Return the [X, Y] coordinate for the center point of the cell that contains the specified text.  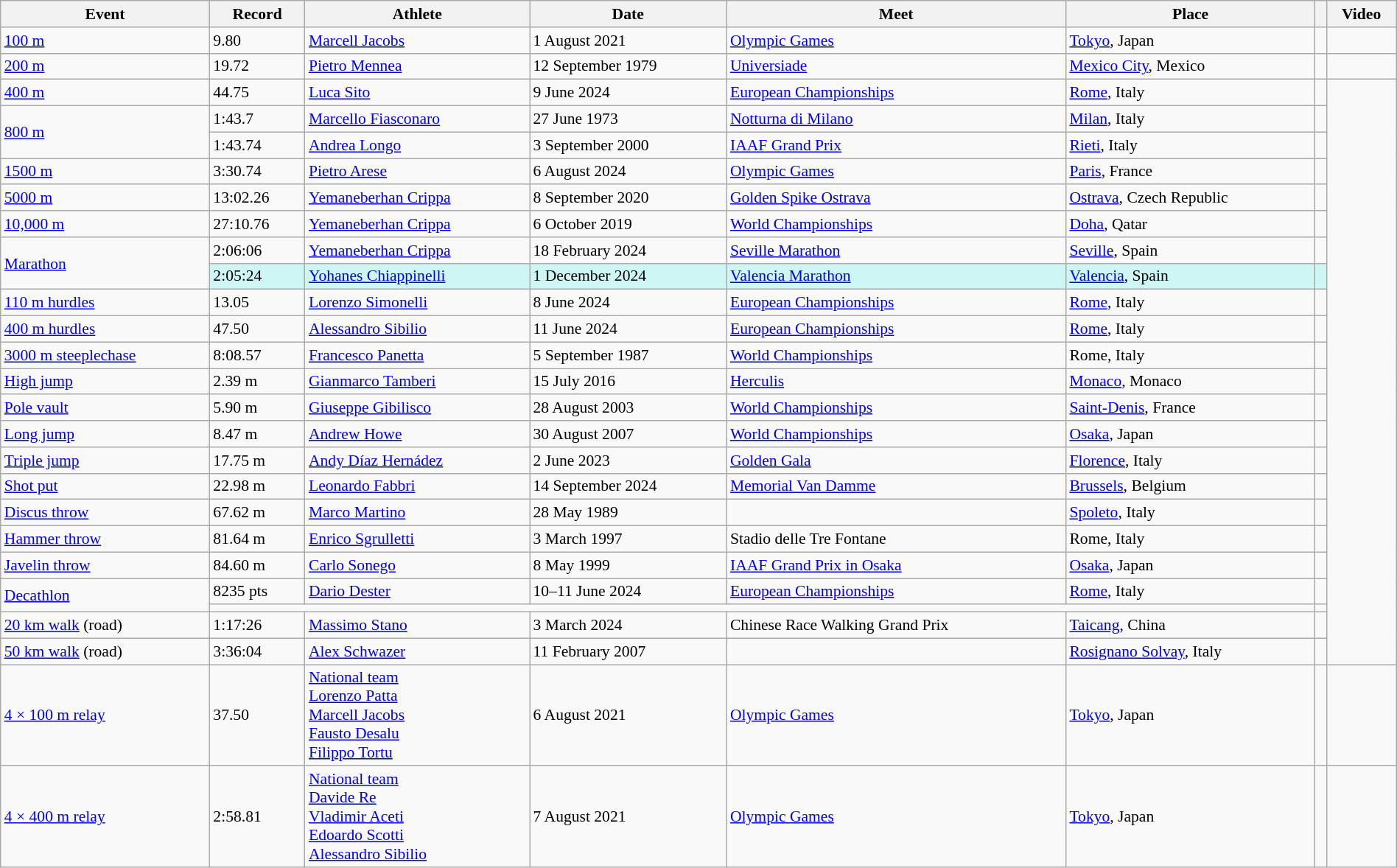
1 December 2024 [628, 276]
3:36:04 [257, 651]
9 June 2024 [628, 93]
4 × 400 m relay [105, 817]
800 m [105, 133]
67.62 m [257, 513]
17.75 m [257, 461]
Meet [896, 14]
Rieti, Italy [1191, 145]
6 August 2024 [628, 172]
Hammer throw [105, 539]
Universiade [896, 66]
9.80 [257, 41]
Golden Spike Ostrava [896, 198]
2:06:06 [257, 251]
IAAF Grand Prix in Osaka [896, 565]
Marco Martino [417, 513]
7 August 2021 [628, 817]
Javelin throw [105, 565]
Monaco, Monaco [1191, 382]
Pietro Arese [417, 172]
Ostrava, Czech Republic [1191, 198]
Record [257, 14]
Video [1362, 14]
8235 pts [257, 592]
20 km walk (road) [105, 626]
Seville Marathon [896, 251]
27:10.76 [257, 224]
Memorial Van Damme [896, 486]
8 June 2024 [628, 303]
Marathon [105, 264]
Notturna di Milano [896, 119]
6 October 2019 [628, 224]
Stadio delle Tre Fontane [896, 539]
National teamDavide ReVladimir AcetiEdoardo ScottiAlessandro Sibilio [417, 817]
100 m [105, 41]
11 February 2007 [628, 651]
28 May 1989 [628, 513]
Massimo Stano [417, 626]
Milan, Italy [1191, 119]
47.50 [257, 329]
Valencia, Spain [1191, 276]
30 August 2007 [628, 434]
Yohanes Chiappinelli [417, 276]
Alessandro Sibilio [417, 329]
Carlo Sonego [417, 565]
81.64 m [257, 539]
5 September 1987 [628, 355]
Decathlon [105, 595]
National teamLorenzo PattaMarcell JacobsFausto DesaluFilippo Tortu [417, 715]
10,000 m [105, 224]
8 May 1999 [628, 565]
Leonardo Fabbri [417, 486]
2 June 2023 [628, 461]
50 km walk (road) [105, 651]
1:43.7 [257, 119]
Pietro Mennea [417, 66]
Date [628, 14]
11 June 2024 [628, 329]
Doha, Qatar [1191, 224]
IAAF Grand Prix [896, 145]
Taicang, China [1191, 626]
19.72 [257, 66]
3000 m steeplechase [105, 355]
Long jump [105, 434]
1 August 2021 [628, 41]
Marcell Jacobs [417, 41]
Andy Díaz Hernádez [417, 461]
2.39 m [257, 382]
Enrico Sgrulletti [417, 539]
Lorenzo Simonelli [417, 303]
3 March 2024 [628, 626]
3:30.74 [257, 172]
8 September 2020 [628, 198]
3 March 1997 [628, 539]
Shot put [105, 486]
Seville, Spain [1191, 251]
Athlete [417, 14]
Andrea Longo [417, 145]
37.50 [257, 715]
84.60 m [257, 565]
Marcello Fiasconaro [417, 119]
Luca Sito [417, 93]
10–11 June 2024 [628, 592]
400 m hurdles [105, 329]
Francesco Panetta [417, 355]
Herculis [896, 382]
2:05:24 [257, 276]
Paris, France [1191, 172]
5000 m [105, 198]
400 m [105, 93]
Golden Gala [896, 461]
Alex Schwazer [417, 651]
Triple jump [105, 461]
1:43.74 [257, 145]
3 September 2000 [628, 145]
15 July 2016 [628, 382]
110 m hurdles [105, 303]
Rosignano Solvay, Italy [1191, 651]
Saint-Denis, France [1191, 408]
Spoleto, Italy [1191, 513]
Florence, Italy [1191, 461]
Place [1191, 14]
1:17:26 [257, 626]
22.98 m [257, 486]
8:08.57 [257, 355]
Mexico City, Mexico [1191, 66]
12 September 1979 [628, 66]
Dario Dester [417, 592]
13:02.26 [257, 198]
5.90 m [257, 408]
Valencia Marathon [896, 276]
28 August 2003 [628, 408]
14 September 2024 [628, 486]
Brussels, Belgium [1191, 486]
8.47 m [257, 434]
Pole vault [105, 408]
18 February 2024 [628, 251]
44.75 [257, 93]
Discus throw [105, 513]
13.05 [257, 303]
Gianmarco Tamberi [417, 382]
Andrew Howe [417, 434]
27 June 1973 [628, 119]
High jump [105, 382]
4 × 100 m relay [105, 715]
200 m [105, 66]
Giuseppe Gibilisco [417, 408]
6 August 2021 [628, 715]
2:58.81 [257, 817]
Event [105, 14]
1500 m [105, 172]
Chinese Race Walking Grand Prix [896, 626]
